Return the (x, y) coordinate for the center point of the cell that contains the specified text.  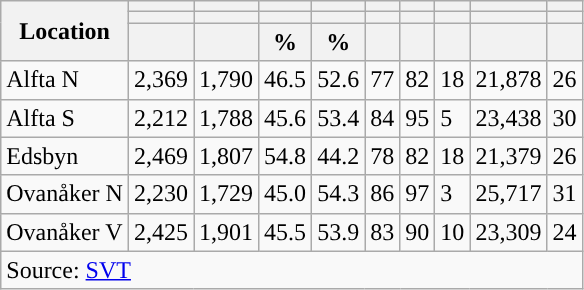
23,438 (508, 118)
54.3 (338, 194)
Ovanåker V (65, 232)
21,379 (508, 156)
2,469 (160, 156)
45.6 (286, 118)
97 (418, 194)
3 (452, 194)
2,369 (160, 80)
1,807 (226, 156)
53.4 (338, 118)
21,878 (508, 80)
77 (382, 80)
30 (564, 118)
24 (564, 232)
84 (382, 118)
1,788 (226, 118)
78 (382, 156)
2,425 (160, 232)
25,717 (508, 194)
2,212 (160, 118)
46.5 (286, 80)
1,790 (226, 80)
44.2 (338, 156)
1,729 (226, 194)
53.9 (338, 232)
86 (382, 194)
Ovanåker N (65, 194)
Alfta N (65, 80)
Source: SVT (292, 270)
52.6 (338, 80)
5 (452, 118)
54.8 (286, 156)
90 (418, 232)
45.5 (286, 232)
Alfta S (65, 118)
83 (382, 232)
Edsbyn (65, 156)
1,901 (226, 232)
31 (564, 194)
45.0 (286, 194)
Location (65, 31)
10 (452, 232)
95 (418, 118)
2,230 (160, 194)
23,309 (508, 232)
